Determine the [X, Y] coordinate at the center of the cell enclosing the given text.  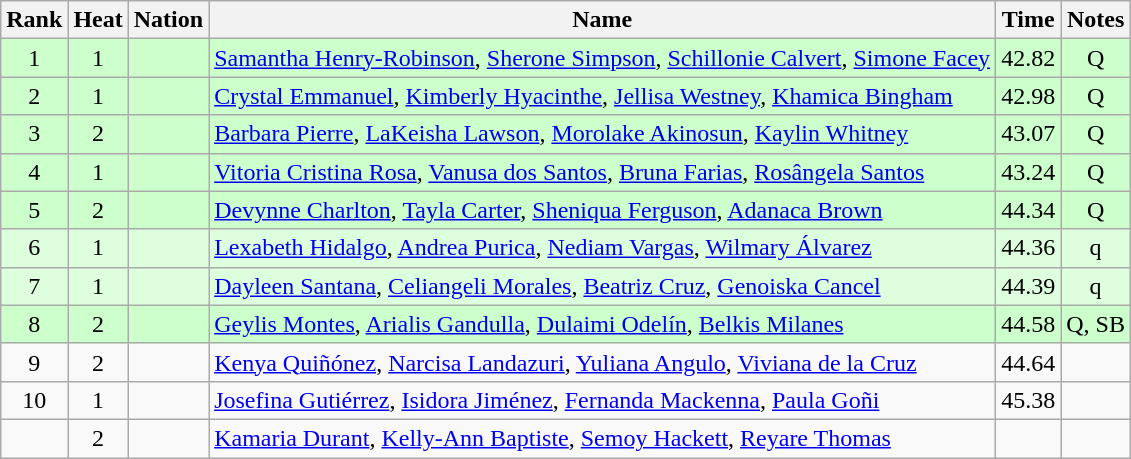
Dayleen Santana, Celiangeli Morales, Beatriz Cruz, Genoiska Cancel [602, 286]
Samantha Henry-Robinson, Sherone Simpson, Schillonie Calvert, Simone Facey [602, 58]
Kamaria Durant, Kelly-Ann Baptiste, Semoy Hackett, Reyare Thomas [602, 438]
44.58 [1028, 324]
Crystal Emmanuel, Kimberly Hyacinthe, Jellisa Westney, Khamica Bingham [602, 96]
Time [1028, 20]
Notes [1096, 20]
Name [602, 20]
3 [34, 134]
6 [34, 248]
44.39 [1028, 286]
43.24 [1028, 172]
8 [34, 324]
Devynne Charlton, Tayla Carter, Sheniqua Ferguson, Adanaca Brown [602, 210]
Vitoria Cristina Rosa, Vanusa dos Santos, Bruna Farias, Rosângela Santos [602, 172]
9 [34, 362]
45.38 [1028, 400]
7 [34, 286]
Nation [168, 20]
42.82 [1028, 58]
Kenya Quiñónez, Narcisa Landazuri, Yuliana Angulo, Viviana de la Cruz [602, 362]
42.98 [1028, 96]
10 [34, 400]
Josefina Gutiérrez, Isidora Jiménez, Fernanda Mackenna, Paula Goñi [602, 400]
Lexabeth Hidalgo, Andrea Purica, Nediam Vargas, Wilmary Álvarez [602, 248]
Heat [98, 20]
5 [34, 210]
Rank [34, 20]
43.07 [1028, 134]
44.36 [1028, 248]
Barbara Pierre, LaKeisha Lawson, Morolake Akinosun, Kaylin Whitney [602, 134]
Q, SB [1096, 324]
Geylis Montes, Arialis Gandulla, Dulaimi Odelín, Belkis Milanes [602, 324]
44.34 [1028, 210]
4 [34, 172]
44.64 [1028, 362]
